Scan for the cell matching the given text and deliver its (X, Y) coordinate at center. 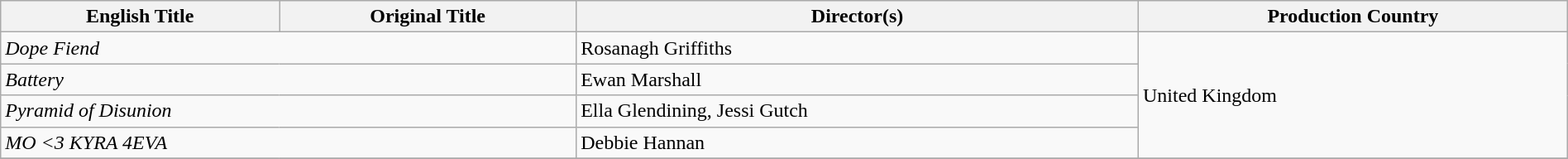
Battery (289, 79)
MO <3 KYRA 4EVA (289, 142)
Pyramid of Disunion (289, 111)
United Kingdom (1353, 95)
Ewan Marshall (858, 79)
Production Country (1353, 17)
Ella Glendining, Jessi Gutch (858, 111)
English Title (141, 17)
Director(s) (858, 17)
Rosanagh Griffiths (858, 48)
Original Title (428, 17)
Dope Fiend (289, 48)
Debbie Hannan (858, 142)
